Extract the (X, Y) coordinate from the center of the cell holding the provided text.  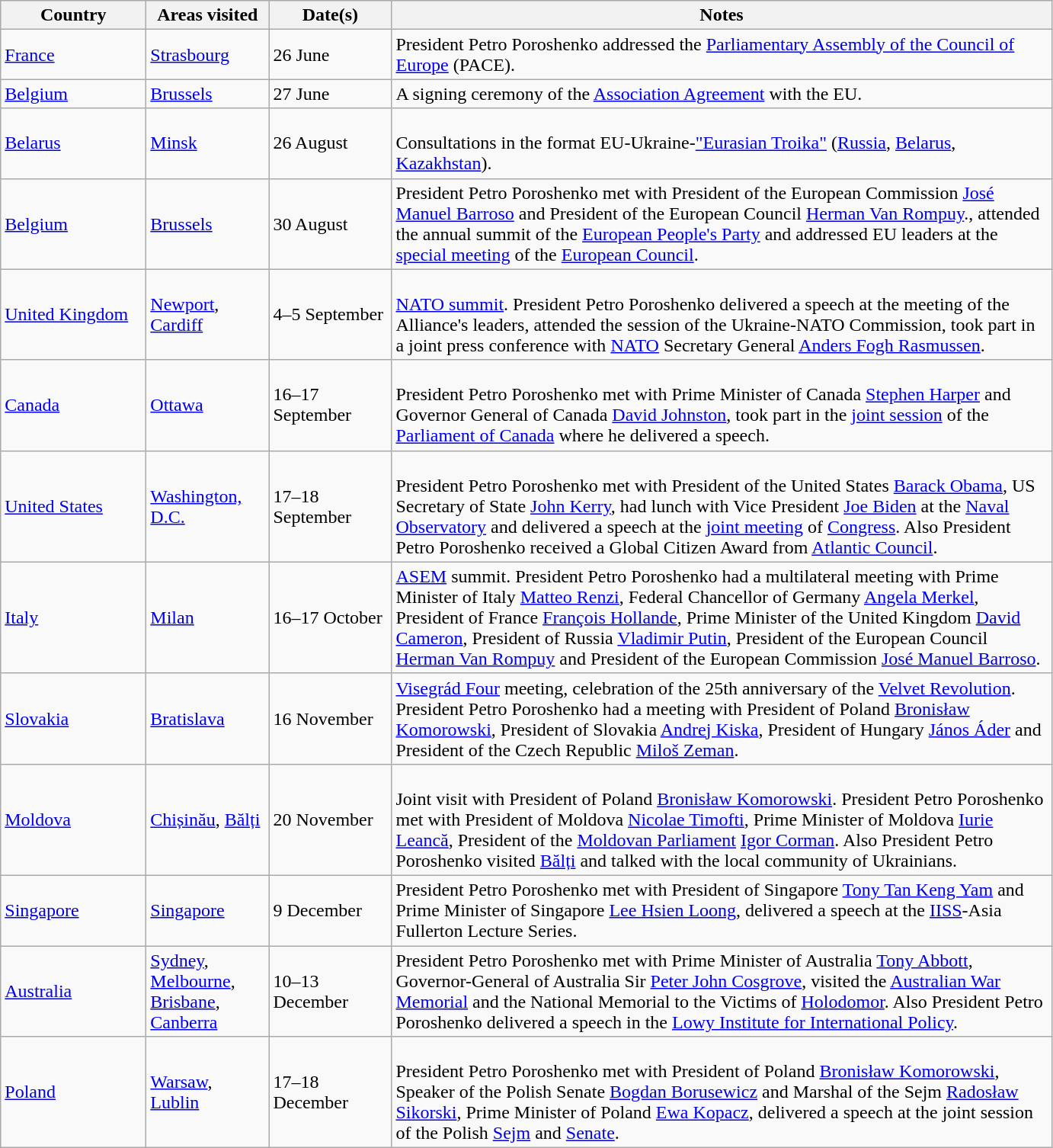
Newport, Cardiff (207, 314)
Consultations in the format EU-Ukraine-"Eurasian Troika" (Russia, Belarus, Kazakhstan). (722, 143)
President Petro Poroshenko addressed the Parliamentary Assembly of the Council of Europe (PACE). (722, 55)
30 August (331, 224)
17–18 December (331, 1092)
26 August (331, 143)
4–5 September (331, 314)
Bratislava (207, 718)
Milan (207, 617)
9 December (331, 910)
Sydney, Melbourne, Brisbane, Canberra (207, 991)
20 November (331, 819)
A signing ceremony of the Association Agreement with the EU. (722, 94)
26 June (331, 55)
United Kingdom (73, 314)
Date(s) (331, 15)
16 November (331, 718)
Country (73, 15)
10–13 December (331, 991)
Italy (73, 617)
Canada (73, 406)
France (73, 55)
Chișinău, Bălți (207, 819)
Moldova (73, 819)
16–17 October (331, 617)
Ottawa (207, 406)
Minsk (207, 143)
United States (73, 506)
Belarus (73, 143)
16–17 September (331, 406)
Notes (722, 15)
Areas visited (207, 15)
Slovakia (73, 718)
Australia (73, 991)
27 June (331, 94)
17–18 September (331, 506)
Washington, D.C. (207, 506)
Strasbourg (207, 55)
Poland (73, 1092)
Warsaw, Lublin (207, 1092)
